Provide the [X, Y] coordinate of the cell's center where the given text is located.  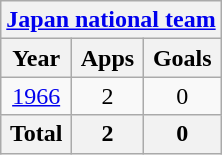
1966 [36, 96]
Japan national team [111, 20]
Total [36, 134]
Year [36, 58]
Goals [182, 58]
Apps [108, 58]
